Scan for the cell matching the given text and deliver its (x, y) coordinate at center. 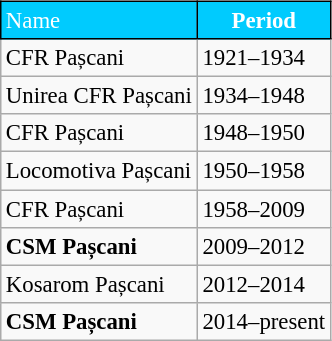
1958–2009 (264, 209)
Unirea CFR Pașcani (100, 96)
1950–1958 (264, 171)
1921–1934 (264, 58)
Period (264, 21)
Locomotiva Pașcani (100, 171)
1948–1950 (264, 133)
Kosarom Pașcani (100, 284)
2014–present (264, 321)
2009–2012 (264, 246)
Name (100, 21)
1934–1948 (264, 96)
2012–2014 (264, 284)
